For the text-containing cell, return its midpoint in (X, Y) coordinate format. 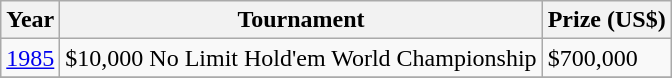
Tournament (301, 20)
$700,000 (606, 58)
Prize (US$) (606, 20)
$10,000 No Limit Hold'em World Championship (301, 58)
Year (30, 20)
1985 (30, 58)
